Determine the [X, Y] coordinate at the center of the cell enclosing the given text.  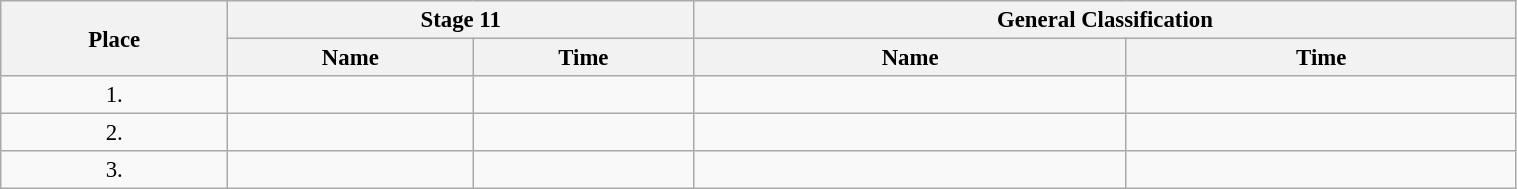
Stage 11 [461, 20]
1. [114, 95]
3. [114, 170]
General Classification [1105, 20]
Place [114, 38]
2. [114, 133]
